Return (x, y) of the center of cell containing provided text 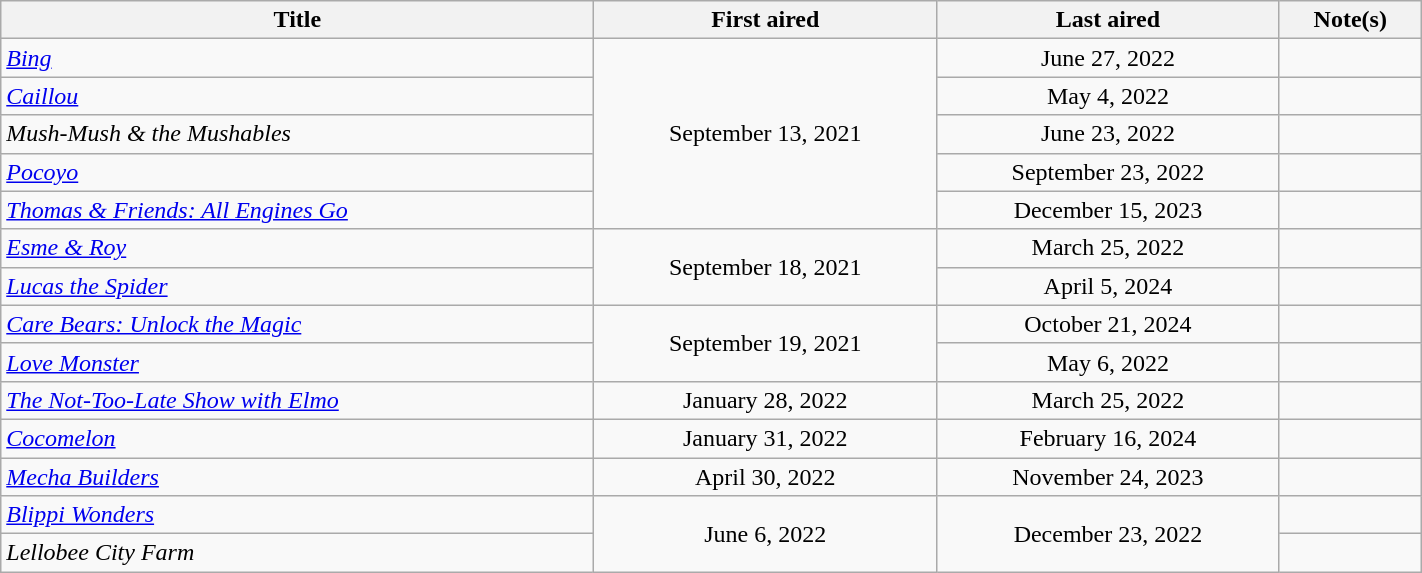
Last aired (1108, 20)
Pocoyo (298, 172)
December 15, 2023 (1108, 210)
Love Monster (298, 362)
June 6, 2022 (766, 534)
January 31, 2022 (766, 438)
September 19, 2021 (766, 343)
September 18, 2021 (766, 267)
Lucas the Spider (298, 286)
Caillou (298, 96)
May 6, 2022 (1108, 362)
Mecha Builders (298, 477)
Bing (298, 58)
Lellobee City Farm (298, 553)
Thomas & Friends: All Engines Go (298, 210)
October 21, 2024 (1108, 324)
First aired (766, 20)
September 13, 2021 (766, 134)
The Not-Too-Late Show with Elmo (298, 400)
Blippi Wonders (298, 515)
Note(s) (1350, 20)
Esme & Roy (298, 248)
June 27, 2022 (1108, 58)
Care Bears: Unlock the Magic (298, 324)
Cocomelon (298, 438)
June 23, 2022 (1108, 134)
February 16, 2024 (1108, 438)
January 28, 2022 (766, 400)
May 4, 2022 (1108, 96)
November 24, 2023 (1108, 477)
Title (298, 20)
Mush-Mush & the Mushables (298, 134)
April 5, 2024 (1108, 286)
December 23, 2022 (1108, 534)
April 30, 2022 (766, 477)
September 23, 2022 (1108, 172)
